Output the [X, Y] coordinate of the center of the cell containing the given text.  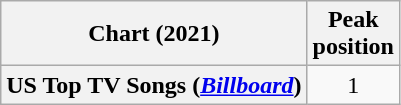
Chart (2021) [154, 34]
Peakposition [353, 34]
US Top TV Songs (Billboard) [154, 85]
1 [353, 85]
